Detect which cell encompasses the target text, then output its (X, Y) center coordinate. 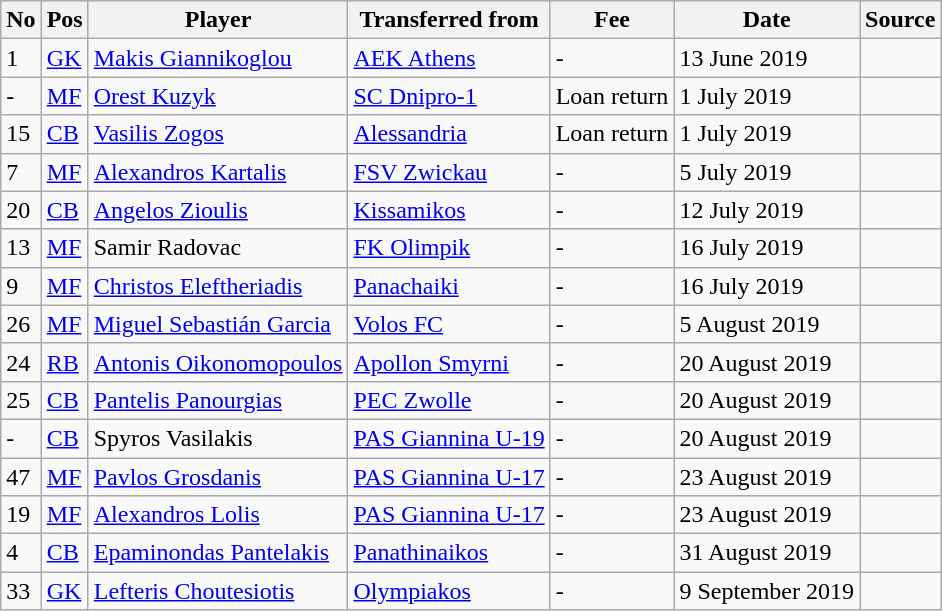
15 (21, 134)
No (21, 20)
Miguel Sebastián Garcia (218, 324)
4 (21, 553)
7 (21, 172)
Orest Kuzyk (218, 96)
Christos Eleftheriadis (218, 286)
Panachaiki (449, 286)
Fee (612, 20)
Player (218, 20)
5 August 2019 (767, 324)
Vasilis Zogos (218, 134)
RB (64, 362)
Apollon Smyrni (449, 362)
Kissamikos (449, 210)
1 (21, 58)
47 (21, 477)
AEK Athens (449, 58)
Pos (64, 20)
Date (767, 20)
Lefteris Choutesiotis (218, 591)
31 August 2019 (767, 553)
Antonis Oikonomopoulos (218, 362)
Panathinaikos (449, 553)
20 (21, 210)
5 July 2019 (767, 172)
Olympiakos (449, 591)
Makis Giannikoglou (218, 58)
13 (21, 248)
9 (21, 286)
PEC Zwolle (449, 400)
19 (21, 515)
Alexandros Kartalis (218, 172)
Alexandros Lolis (218, 515)
25 (21, 400)
Angelos Zioulis (218, 210)
13 June 2019 (767, 58)
Volos FC (449, 324)
FSV Zwickau (449, 172)
PAS Giannina U-19 (449, 438)
33 (21, 591)
Epaminondas Pantelakis (218, 553)
Alessandria (449, 134)
24 (21, 362)
Samir Radovac (218, 248)
9 September 2019 (767, 591)
26 (21, 324)
Source (900, 20)
Spyros Vasilakis (218, 438)
12 July 2019 (767, 210)
FK Olimpik (449, 248)
SC Dnipro-1 (449, 96)
Pantelis Panourgias (218, 400)
Transferred from (449, 20)
Pavlos Grosdanis (218, 477)
